Scan for the cell matching the given text and deliver its (x, y) coordinate at center. 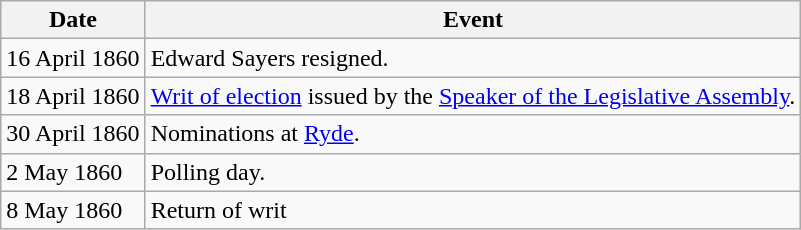
2 May 1860 (73, 172)
Polling day. (473, 172)
Edward Sayers resigned. (473, 58)
18 April 1860 (73, 96)
30 April 1860 (73, 134)
16 April 1860 (73, 58)
Date (73, 20)
8 May 1860 (73, 210)
Writ of election issued by the Speaker of the Legislative Assembly. (473, 96)
Event (473, 20)
Nominations at Ryde. (473, 134)
Return of writ (473, 210)
